Return the (x, y) coordinate for the center point of the cell that contains the specified text.  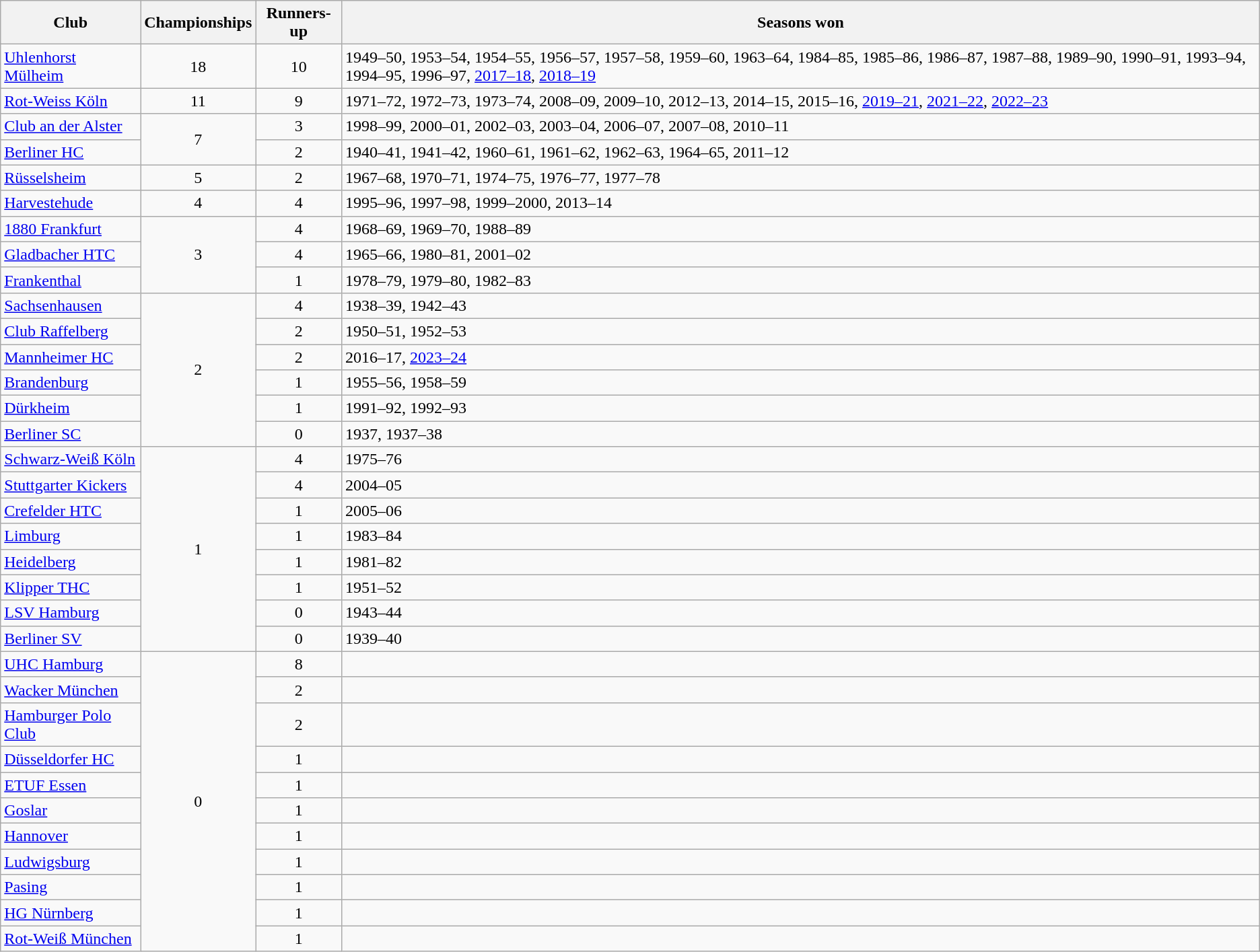
Club Raffelberg (71, 331)
7 (198, 139)
Club (71, 23)
1981–82 (801, 562)
Schwarz-Weiß Köln (71, 460)
Heidelberg (71, 562)
Gladbacher HTC (71, 254)
Club an der Alster (71, 126)
Championships (198, 23)
1943–44 (801, 613)
Klipper THC (71, 587)
1968–69, 1969–70, 1988–89 (801, 229)
Uhlenhorst Mülheim (71, 66)
2004–05 (801, 485)
1991–92, 1992–93 (801, 408)
1967–68, 1970–71, 1974–75, 1976–77, 1977–78 (801, 178)
1880 Frankfurt (71, 229)
1978–79, 1979–80, 1982–83 (801, 280)
Rot-Weiss Köln (71, 101)
1995–96, 1997–98, 1999–2000, 2013–14 (801, 203)
1998–99, 2000–01, 2002–03, 2003–04, 2006–07, 2007–08, 2010–11 (801, 126)
1950–51, 1952–53 (801, 331)
1938–39, 1942–43 (801, 305)
Limburg (71, 536)
ETUF Essen (71, 785)
5 (198, 178)
2016–17, 2023–24 (801, 357)
Berliner SV (71, 638)
Brandenburg (71, 383)
Rüsselsheim (71, 178)
8 (299, 664)
Goslar (71, 811)
Pasing (71, 887)
Ludwigsburg (71, 862)
18 (198, 66)
Dürkheim (71, 408)
HG Nürnberg (71, 913)
Rot-Weiß München (71, 939)
Düsseldorfer HC (71, 759)
1983–84 (801, 536)
UHC Hamburg (71, 664)
Frankenthal (71, 280)
Seasons won (801, 23)
2005–06 (801, 511)
1951–52 (801, 587)
10 (299, 66)
11 (198, 101)
1965–66, 1980–81, 2001–02 (801, 254)
Mannheimer HC (71, 357)
1975–76 (801, 460)
1937, 1937–38 (801, 434)
Runners-up (299, 23)
Hamburger Polo Club (71, 724)
LSV Hamburg (71, 613)
1971–72, 1972–73, 1973–74, 2008–09, 2009–10, 2012–13, 2014–15, 2015–16, 2019–21, 2021–22, 2022–23 (801, 101)
Wacker München (71, 690)
1940–41, 1941–42, 1960–61, 1961–62, 1962–63, 1964–65, 2011–12 (801, 152)
1939–40 (801, 638)
Stuttgarter Kickers (71, 485)
Sachsenhausen (71, 305)
Hannover (71, 836)
Berliner HC (71, 152)
Crefelder HTC (71, 511)
1955–56, 1958–59 (801, 383)
9 (299, 101)
Berliner SC (71, 434)
Harvestehude (71, 203)
